Return (x, y) of the center of cell containing provided text 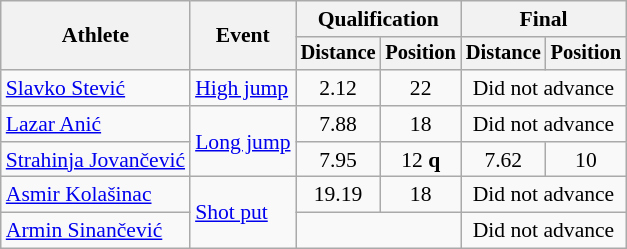
12 q (420, 160)
Slavko Stević (96, 88)
22 (420, 88)
7.95 (338, 160)
Armin Sinančević (96, 231)
Lazar Anić (96, 124)
Event (242, 36)
7.62 (504, 160)
2.12 (338, 88)
High jump (242, 88)
Shot put (242, 212)
Long jump (242, 142)
Strahinja Jovančević (96, 160)
19.19 (338, 195)
Asmir Kolašinac (96, 195)
10 (586, 160)
Final (544, 19)
Qualification (378, 19)
Athlete (96, 36)
7.88 (338, 124)
